Detect which cell encompasses the target text, then output its [x, y] center coordinate. 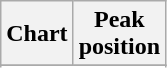
Chart [37, 34]
Peakposition [119, 34]
